Provide the (X, Y) coordinate of the cell's center where the given text is located.  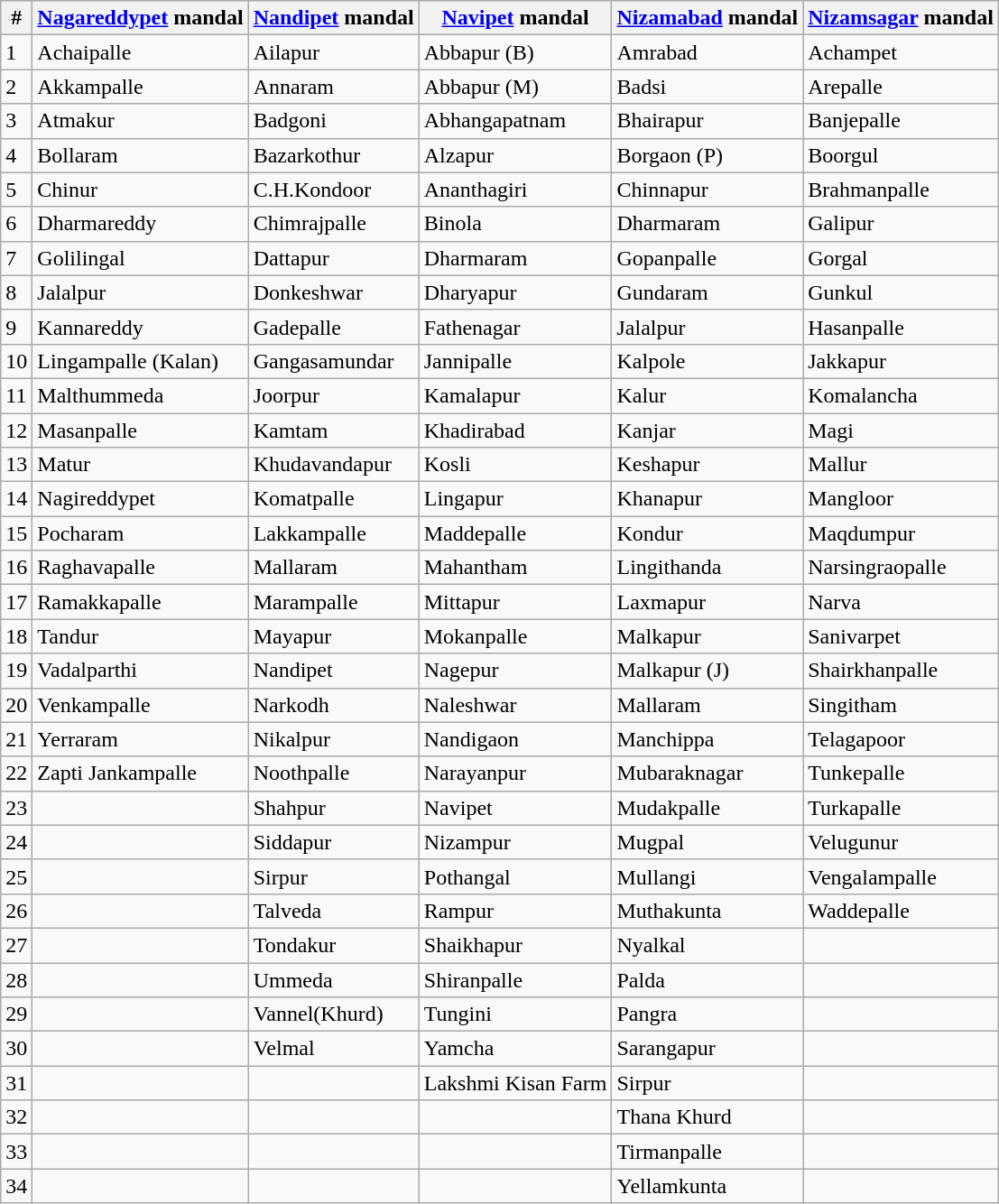
Nikalpur (334, 739)
Laxmapur (708, 602)
33 (16, 1152)
Vengalampalle (901, 876)
Khudavandapur (334, 465)
32 (16, 1117)
Noothpalle (334, 773)
Ramakkapalle (141, 602)
Bhairapur (708, 121)
Nizamabad mandal (708, 18)
Hasanpalle (901, 327)
26 (16, 911)
Manchippa (708, 739)
21 (16, 739)
Fathenagar (515, 327)
Telagapoor (901, 739)
3 (16, 121)
29 (16, 1014)
Mahantham (515, 568)
Atmakur (141, 121)
19 (16, 671)
Khadirabad (515, 431)
Chinnapur (708, 190)
25 (16, 876)
Alzapur (515, 155)
2 (16, 87)
Waddepalle (901, 911)
17 (16, 602)
Binola (515, 224)
Nagireddypet (141, 499)
Kanjar (708, 431)
Nandigaon (515, 739)
Ummeda (334, 979)
Gorgal (901, 258)
Narsingraopalle (901, 568)
Narva (901, 602)
Gangasamundar (334, 361)
Dattapur (334, 258)
Mangloor (901, 499)
Dharmareddy (141, 224)
30 (16, 1049)
Mallur (901, 465)
Palda (708, 979)
Magi (901, 431)
Siddapur (334, 842)
Tunkepalle (901, 773)
1 (16, 52)
Kalpole (708, 361)
Keshapur (708, 465)
Tondakur (334, 945)
Venkampalle (141, 705)
9 (16, 327)
C.H.Kondoor (334, 190)
Shaikhapur (515, 945)
Velmal (334, 1049)
Galipur (901, 224)
Gunkul (901, 292)
Shiranpalle (515, 979)
Marampalle (334, 602)
Muthakunta (708, 911)
Komalancha (901, 395)
Velugunur (901, 842)
Abhangapatnam (515, 121)
Banjepalle (901, 121)
Donkeshwar (334, 292)
6 (16, 224)
Ailapur (334, 52)
Vadalparthi (141, 671)
Narayanpur (515, 773)
23 (16, 808)
Singitham (901, 705)
Kondur (708, 533)
Bazarkothur (334, 155)
Mubaraknagar (708, 773)
8 (16, 292)
Pocharam (141, 533)
Mayapur (334, 636)
Lingampalle (Kalan) (141, 361)
Vannel(Khurd) (334, 1014)
28 (16, 979)
Tirmanpalle (708, 1152)
Sanivarpet (901, 636)
Navipet mandal (515, 18)
Brahmanpalle (901, 190)
12 (16, 431)
Nyalkal (708, 945)
Maqdumpur (901, 533)
Akkampalle (141, 87)
Gundaram (708, 292)
11 (16, 395)
Lingithanda (708, 568)
Boorgul (901, 155)
Mullangi (708, 876)
Talveda (334, 911)
Golilingal (141, 258)
Kosli (515, 465)
Nizamsagar mandal (901, 18)
Yamcha (515, 1049)
Shahpur (334, 808)
Matur (141, 465)
Abbapur (M) (515, 87)
Turkapalle (901, 808)
Nandipet (334, 671)
Dharyapur (515, 292)
Chimrajpalle (334, 224)
Tandur (141, 636)
Kalur (708, 395)
Kamtam (334, 431)
Lingapur (515, 499)
Narkodh (334, 705)
Thana Khurd (708, 1117)
Annaram (334, 87)
Mudakpalle (708, 808)
Lakshmi Kisan Farm (515, 1083)
Ananthagiri (515, 190)
Raghavapalle (141, 568)
# (16, 18)
Achaipalle (141, 52)
18 (16, 636)
Shairkhanpalle (901, 671)
15 (16, 533)
34 (16, 1186)
Bollaram (141, 155)
Borgaon (P) (708, 155)
Navipet (515, 808)
Nizampur (515, 842)
Mugpal (708, 842)
Pothangal (515, 876)
4 (16, 155)
10 (16, 361)
Gadepalle (334, 327)
Rampur (515, 911)
Nandipet mandal (334, 18)
Chinur (141, 190)
Amrabad (708, 52)
Maddepalle (515, 533)
7 (16, 258)
Masanpalle (141, 431)
Tungini (515, 1014)
Kannareddy (141, 327)
27 (16, 945)
24 (16, 842)
Naleshwar (515, 705)
Malthummeda (141, 395)
Komatpalle (334, 499)
Arepalle (901, 87)
Malkapur (J) (708, 671)
5 (16, 190)
Mokanpalle (515, 636)
Achampet (901, 52)
Zapti Jankampalle (141, 773)
Abbapur (B) (515, 52)
Mittapur (515, 602)
Gopanpalle (708, 258)
Khanapur (708, 499)
Yerraram (141, 739)
20 (16, 705)
22 (16, 773)
Kamalapur (515, 395)
Badsi (708, 87)
Nagepur (515, 671)
Badgoni (334, 121)
16 (16, 568)
Lakkampalle (334, 533)
31 (16, 1083)
Sarangapur (708, 1049)
Nagareddypet mandal (141, 18)
Pangra (708, 1014)
Jannipalle (515, 361)
14 (16, 499)
Jakkapur (901, 361)
Joorpur (334, 395)
13 (16, 465)
Yellamkunta (708, 1186)
Malkapur (708, 636)
